Capture the cell that displays the provided text and extract its [X, Y] central coordinate. 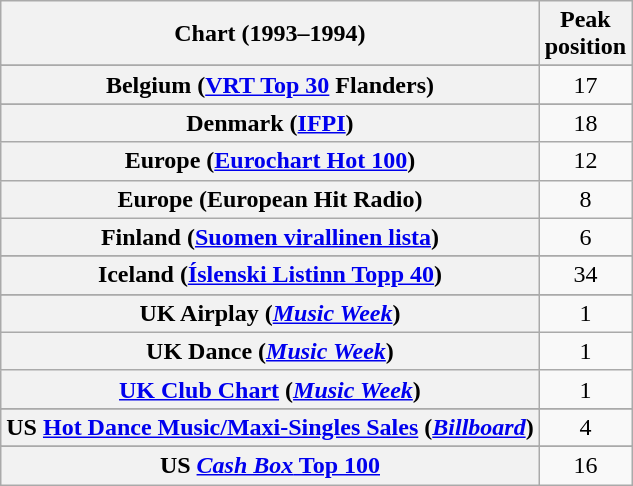
Denmark (IFPI) [270, 123]
Europe (European Hit Radio) [270, 199]
Peakposition [585, 34]
Chart (1993–1994) [270, 34]
4 [585, 427]
UK Dance (Music Week) [270, 351]
Europe (Eurochart Hot 100) [270, 161]
6 [585, 237]
16 [585, 465]
UK Club Chart (Music Week) [270, 389]
US Hot Dance Music/Maxi-Singles Sales (Billboard) [270, 427]
Finland (Suomen virallinen lista) [270, 237]
Belgium (VRT Top 30 Flanders) [270, 85]
UK Airplay (Music Week) [270, 313]
34 [585, 275]
17 [585, 85]
Iceland (Íslenski Listinn Topp 40) [270, 275]
8 [585, 199]
12 [585, 161]
US Cash Box Top 100 [270, 465]
18 [585, 123]
